Find where the given text appears and provide that cell's center as (X, Y) coordinate. 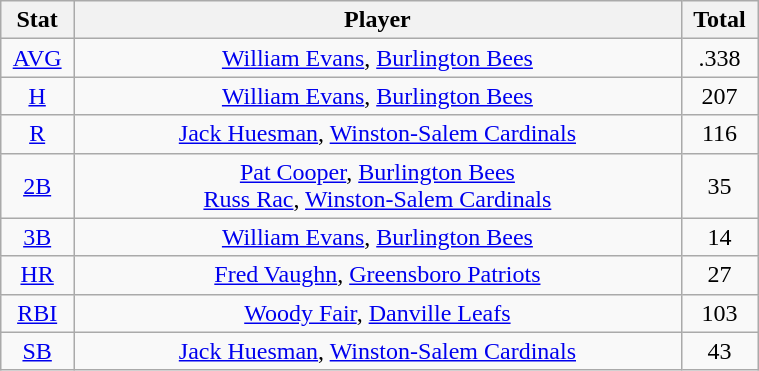
35 (719, 186)
116 (719, 134)
RBI (38, 313)
103 (719, 313)
Pat Cooper, Burlington Bees Russ Rac, Winston-Salem Cardinals (378, 186)
Stat (38, 20)
H (38, 96)
207 (719, 96)
R (38, 134)
Woody Fair, Danville Leafs (378, 313)
14 (719, 237)
SB (38, 351)
AVG (38, 58)
Fred Vaughn, Greensboro Patriots (378, 275)
Player (378, 20)
43 (719, 351)
27 (719, 275)
Total (719, 20)
.338 (719, 58)
HR (38, 275)
2B (38, 186)
3B (38, 237)
